Find where the given text appears and provide that cell's center as [x, y] coordinate. 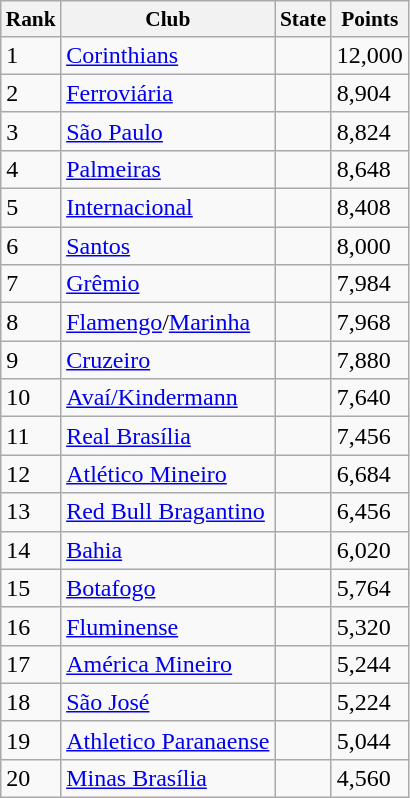
Rank [31, 19]
11 [31, 436]
5,320 [370, 626]
Corinthians [168, 55]
6,456 [370, 512]
8,648 [370, 169]
7,456 [370, 436]
19 [31, 740]
6 [31, 246]
8,000 [370, 246]
Red Bull Bragantino [168, 512]
Bahia [168, 550]
Internacional [168, 208]
Palmeiras [168, 169]
8,408 [370, 208]
7,968 [370, 322]
Grêmio [168, 284]
4 [31, 169]
13 [31, 512]
15 [31, 588]
2 [31, 93]
Athletico Paranaense [168, 740]
Cruzeiro [168, 360]
14 [31, 550]
5,764 [370, 588]
18 [31, 702]
12,000 [370, 55]
Botafogo [168, 588]
Real Brasília [168, 436]
8,824 [370, 131]
São José [168, 702]
5 [31, 208]
7 [31, 284]
State [303, 19]
Points [370, 19]
Flamengo/Marinha [168, 322]
6,684 [370, 474]
8 [31, 322]
7,984 [370, 284]
7,880 [370, 360]
9 [31, 360]
3 [31, 131]
8,904 [370, 93]
20 [31, 778]
5,244 [370, 664]
São Paulo [168, 131]
4,560 [370, 778]
12 [31, 474]
5,224 [370, 702]
Avaí/Kindermann [168, 398]
Ferroviária [168, 93]
7,640 [370, 398]
5,044 [370, 740]
Club [168, 19]
16 [31, 626]
10 [31, 398]
América Mineiro [168, 664]
17 [31, 664]
6,020 [370, 550]
Minas Brasília [168, 778]
Atlético Mineiro [168, 474]
Fluminense [168, 626]
1 [31, 55]
Santos [168, 246]
